Output the (x, y) coordinate of the center of the cell containing the given text.  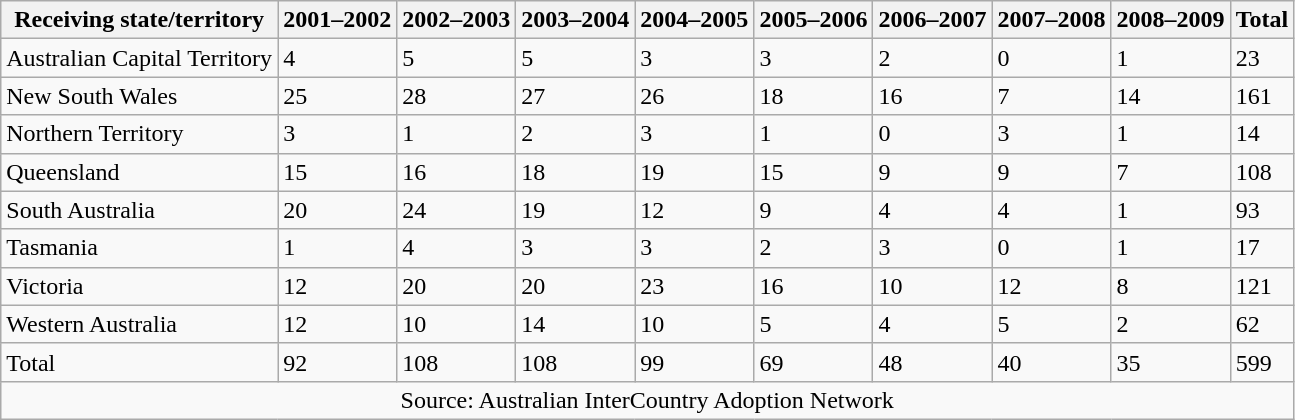
Victoria (140, 286)
2004–2005 (694, 20)
2002–2003 (456, 20)
599 (1262, 362)
2003–2004 (576, 20)
121 (1262, 286)
2006–2007 (932, 20)
Northern Territory (140, 134)
35 (1170, 362)
2005–2006 (814, 20)
Western Australia (140, 324)
161 (1262, 96)
25 (338, 96)
2008–2009 (1170, 20)
24 (456, 210)
48 (932, 362)
Receiving state/territory (140, 20)
Tasmania (140, 248)
92 (338, 362)
99 (694, 362)
26 (694, 96)
2007–2008 (1052, 20)
28 (456, 96)
27 (576, 96)
62 (1262, 324)
40 (1052, 362)
South Australia (140, 210)
New South Wales (140, 96)
Australian Capital Territory (140, 58)
Source: Australian InterCountry Adoption Network (648, 400)
2001–2002 (338, 20)
17 (1262, 248)
8 (1170, 286)
69 (814, 362)
93 (1262, 210)
Queensland (140, 172)
